Capture the cell that displays the provided text and extract its [x, y] central coordinate. 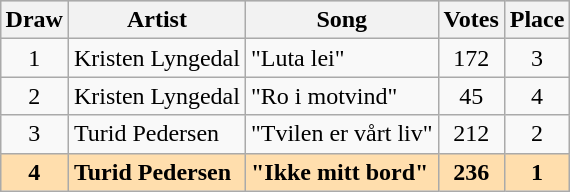
"Ikke mitt bord" [342, 172]
45 [471, 96]
172 [471, 58]
236 [471, 172]
"Tvilen er vårt liv" [342, 134]
Votes [471, 20]
Draw [34, 20]
212 [471, 134]
Song [342, 20]
"Luta lei" [342, 58]
Artist [156, 20]
"Ro i motvind" [342, 96]
Place [537, 20]
